Determine the [x, y] coordinate at the center of the cell enclosing the given text.  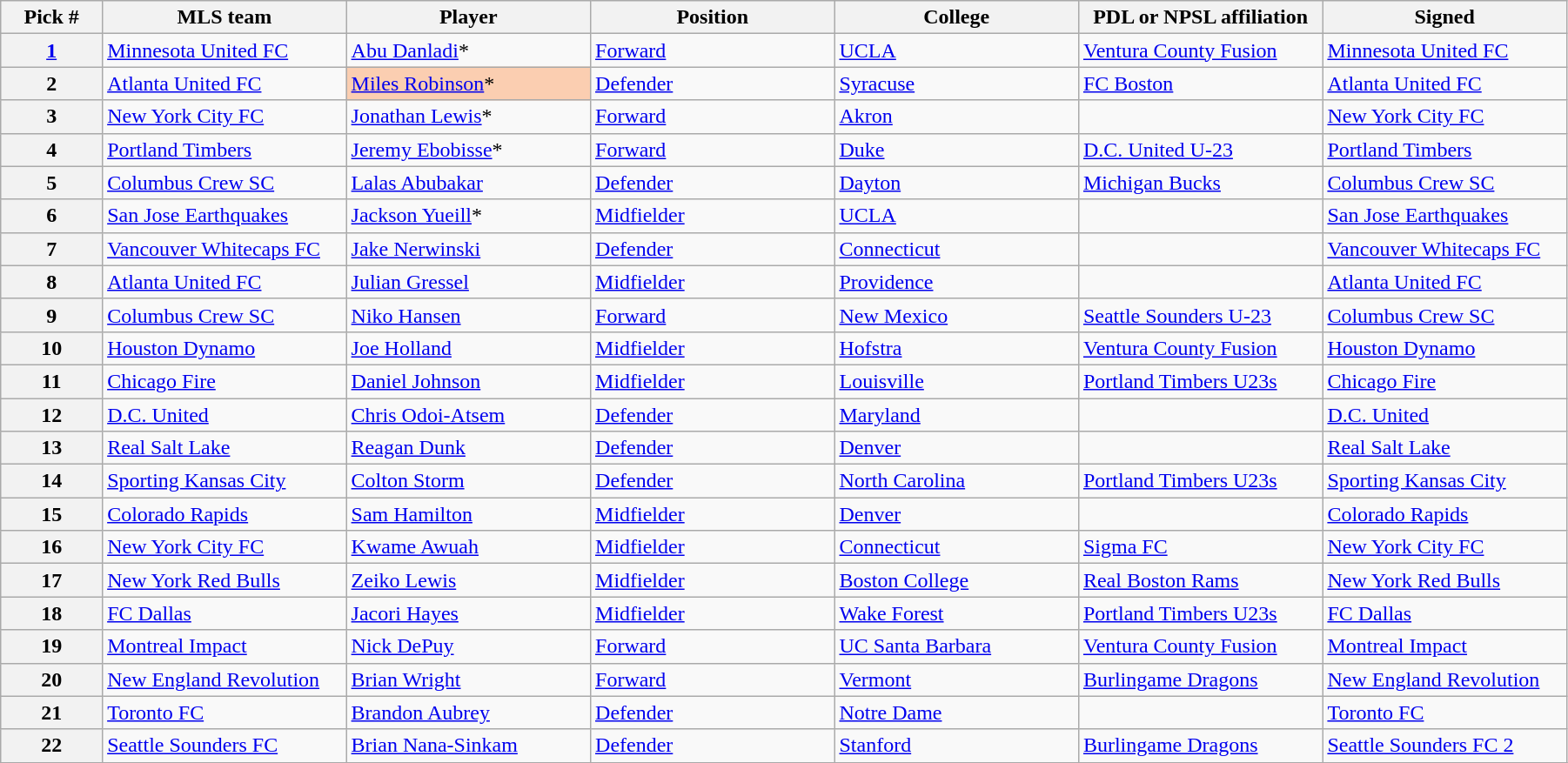
Jeremy Ebobisse* [468, 150]
Real Boston Rams [1200, 580]
Maryland [956, 415]
Louisville [956, 381]
6 [52, 216]
College [956, 17]
Jacori Hayes [468, 613]
Niko Hansen [468, 315]
Dayton [956, 183]
15 [52, 514]
12 [52, 415]
10 [52, 348]
Joe Holland [468, 348]
FC Boston [1200, 84]
9 [52, 315]
MLS team [224, 17]
Colton Storm [468, 481]
Jonathan Lewis* [468, 117]
New Mexico [956, 315]
1 [52, 50]
Vermont [956, 679]
Providence [956, 282]
14 [52, 481]
UC Santa Barbara [956, 646]
Lalas Abubakar [468, 183]
Syracuse [956, 84]
2 [52, 84]
Michigan Bucks [1200, 183]
19 [52, 646]
Boston College [956, 580]
Jackson Yueill* [468, 216]
18 [52, 613]
Sigma FC [1200, 547]
Miles Robinson* [468, 84]
Notre Dame [956, 713]
Reagan Dunk [468, 448]
22 [52, 746]
D.C. United U-23 [1200, 150]
4 [52, 150]
Stanford [956, 746]
3 [52, 117]
Seattle Sounders FC [224, 746]
Hofstra [956, 348]
16 [52, 547]
Julian Gressel [468, 282]
Abu Danladi* [468, 50]
7 [52, 249]
20 [52, 679]
Jake Nerwinski [468, 249]
Duke [956, 150]
Seattle Sounders FC 2 [1444, 746]
Akron [956, 117]
Pick # [52, 17]
PDL or NPSL affiliation [1200, 17]
8 [52, 282]
Signed [1444, 17]
Player [468, 17]
Chris Odoi-Atsem [468, 415]
11 [52, 381]
Zeiko Lewis [468, 580]
Sam Hamilton [468, 514]
Nick DePuy [468, 646]
17 [52, 580]
Daniel Johnson [468, 381]
Wake Forest [956, 613]
21 [52, 713]
Brian Nana-Sinkam [468, 746]
13 [52, 448]
Kwame Awuah [468, 547]
5 [52, 183]
Seattle Sounders U-23 [1200, 315]
North Carolina [956, 481]
Brian Wright [468, 679]
Brandon Aubrey [468, 713]
Position [713, 17]
